Detect which cell encompasses the target text, then output its [X, Y] center coordinate. 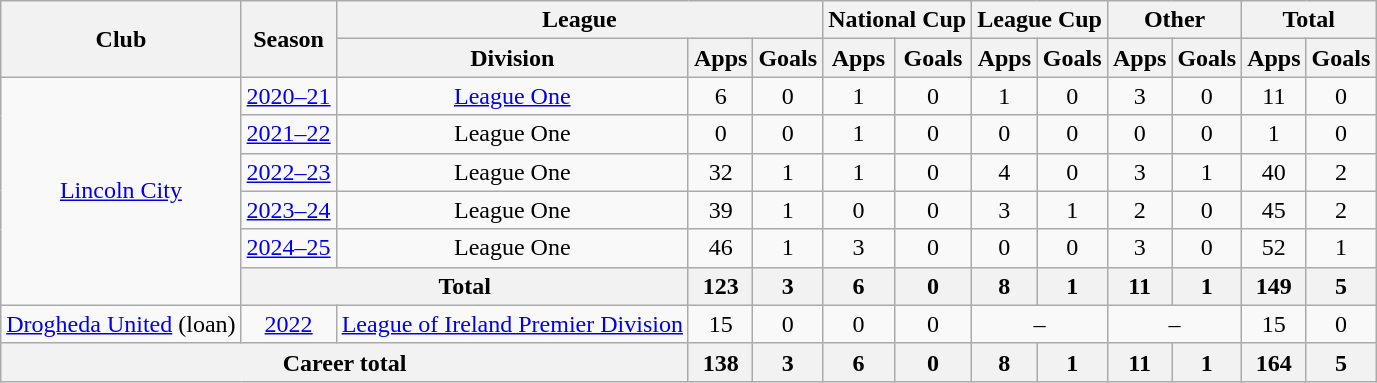
Drogheda United (loan) [121, 324]
2020–21 [288, 96]
2022–23 [288, 172]
2022 [288, 324]
2023–24 [288, 210]
138 [720, 362]
39 [720, 210]
League of Ireland Premier Division [512, 324]
4 [1004, 172]
National Cup [898, 20]
Season [288, 39]
Career total [345, 362]
164 [1274, 362]
32 [720, 172]
52 [1274, 248]
Division [512, 58]
League [579, 20]
Lincoln City [121, 191]
Club [121, 39]
149 [1274, 286]
League Cup [1040, 20]
46 [720, 248]
123 [720, 286]
45 [1274, 210]
2021–22 [288, 134]
Other [1174, 20]
40 [1274, 172]
2024–25 [288, 248]
